Output the [X, Y] coordinate of the center of the cell containing the given text.  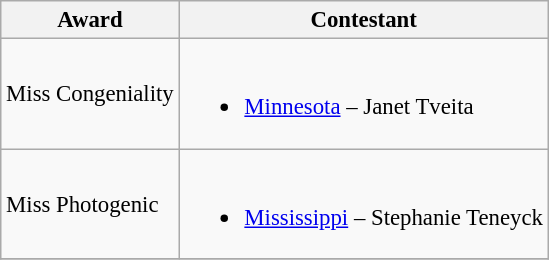
Miss Photogenic [90, 204]
Mississippi – Stephanie Teneyck [364, 204]
Miss Congeniality [90, 94]
Contestant [364, 20]
Minnesota – Janet Tveita [364, 94]
Award [90, 20]
